Return [X, Y] of the center of cell containing provided text 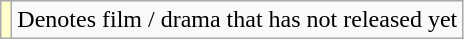
Denotes film / drama that has not released yet [238, 20]
